For the text-containing cell, return its midpoint in [x, y] coordinate format. 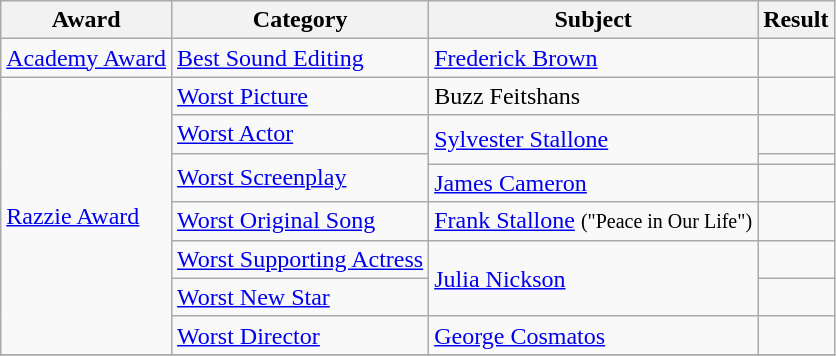
Sylvester Stallone [594, 140]
Julia Nickson [594, 278]
Worst Picture [300, 96]
Razzie Award [86, 216]
Category [300, 20]
Frederick Brown [594, 58]
Subject [594, 20]
Worst New Star [300, 297]
Worst Screenplay [300, 178]
Frank Stallone ("Peace in Our Life") [594, 221]
Academy Award [86, 58]
Worst Director [300, 335]
James Cameron [594, 183]
Worst Original Song [300, 221]
Worst Supporting Actress [300, 259]
George Cosmatos [594, 335]
Award [86, 20]
Buzz Feitshans [594, 96]
Best Sound Editing [300, 58]
Result [796, 20]
Worst Actor [300, 134]
